Find where the given text appears and provide that cell's center as (x, y) coordinate. 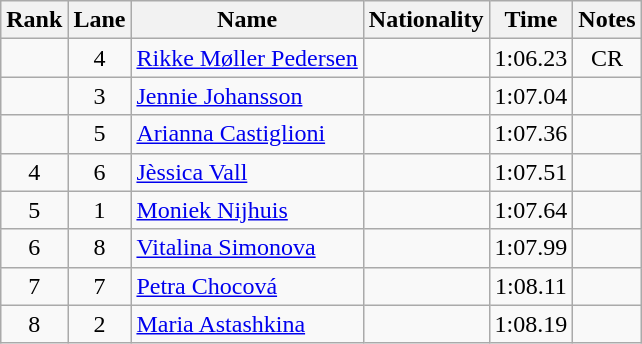
1:08.19 (531, 324)
Lane (100, 20)
1:08.11 (531, 286)
Rikke Møller Pedersen (247, 58)
Jèssica Vall (247, 172)
Time (531, 20)
Name (247, 20)
Arianna Castiglioni (247, 134)
Maria Astashkina (247, 324)
Moniek Nijhuis (247, 210)
Notes (607, 20)
Jennie Johansson (247, 96)
1 (100, 210)
Nationality (426, 20)
1:07.36 (531, 134)
Petra Chocová (247, 286)
1:06.23 (531, 58)
1:07.51 (531, 172)
1:07.04 (531, 96)
1:07.99 (531, 248)
Rank (34, 20)
Vitalina Simonova (247, 248)
1:07.64 (531, 210)
2 (100, 324)
3 (100, 96)
CR (607, 58)
